Locate the cell with the specified text and output its [x, y] center coordinate. 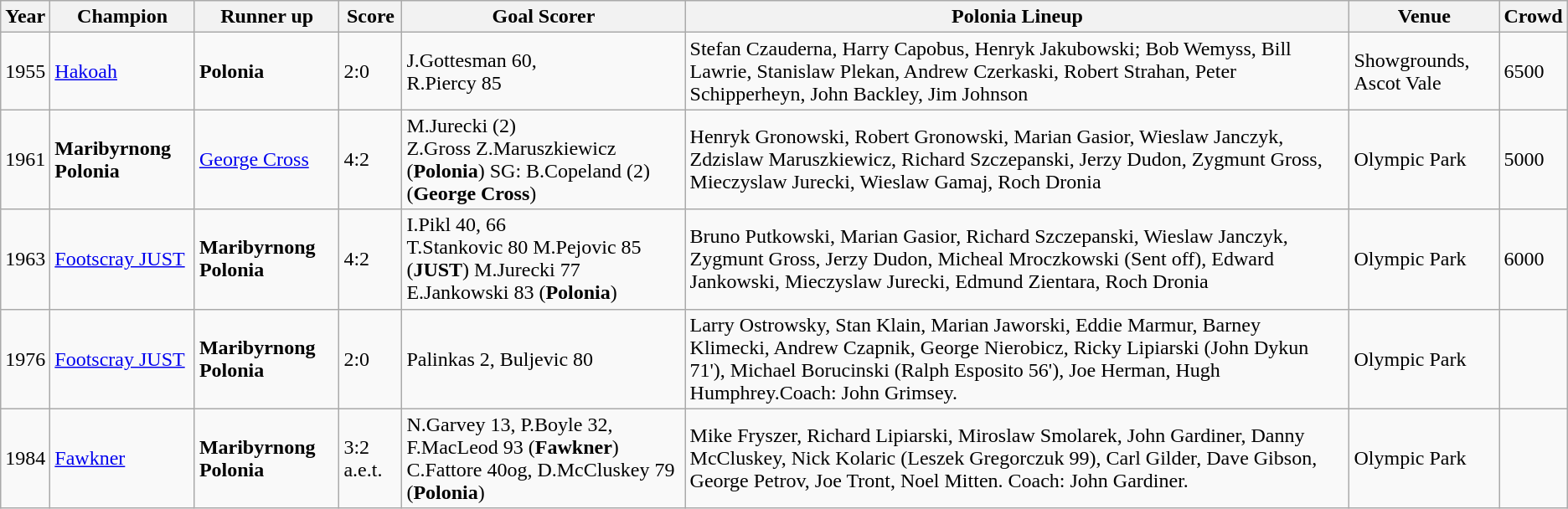
Polonia Lineup [1017, 17]
Fawkner [122, 459]
6500 [1533, 71]
Crowd [1533, 17]
6000 [1533, 260]
Showgrounds, Ascot Vale [1424, 71]
Hakoah [122, 71]
Runner up [266, 17]
M.Jurecki (2)Z.Gross Z.Maruszkiewicz (Polonia) SG: B.Copeland (2) (George Cross) [544, 159]
3:2 a.e.t. [370, 459]
J.Gottesman 60,R.Piercy 85 [544, 71]
Palinkas 2, Buljevic 80 [544, 358]
1963 [25, 260]
Venue [1424, 17]
Goal Scorer [544, 17]
5000 [1533, 159]
Score [370, 17]
Champion [122, 17]
I.Pikl 40, 66T.Stankovic 80 M.Pejovic 85 (JUST) M.Jurecki 77 E.Jankowski 83 (Polonia) [544, 260]
1961 [25, 159]
Year [25, 17]
1984 [25, 459]
N.Garvey 13, P.Boyle 32, F.MacLeod 93 (Fawkner)C.Fattore 40og, D.McCluskey 79 (Polonia) [544, 459]
1976 [25, 358]
George Cross [266, 159]
1955 [25, 71]
Polonia [266, 71]
